For the text-containing cell, return its midpoint in [x, y] coordinate format. 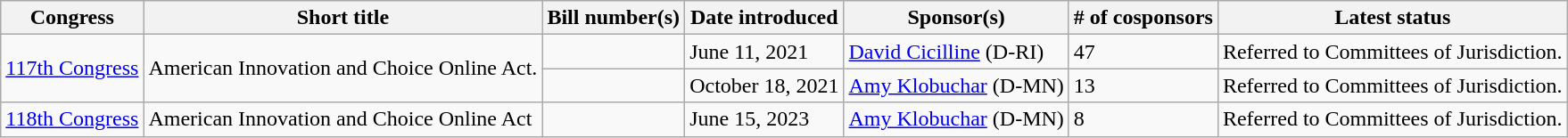
David Cicilline (D-RI) [956, 52]
American Innovation and Choice Online Act. [342, 69]
8 [1143, 119]
Bill number(s) [614, 18]
Latest status [1392, 18]
Congress [72, 18]
13 [1143, 85]
American Innovation and Choice Online Act [342, 119]
# of cosponsors [1143, 18]
Date introduced [764, 18]
June 15, 2023 [764, 119]
47 [1143, 52]
117th Congress [72, 69]
Short title [342, 18]
June 11, 2021 [764, 52]
October 18, 2021 [764, 85]
Sponsor(s) [956, 18]
118th Congress [72, 119]
